Find where the given text appears and provide that cell's center as (x, y) coordinate. 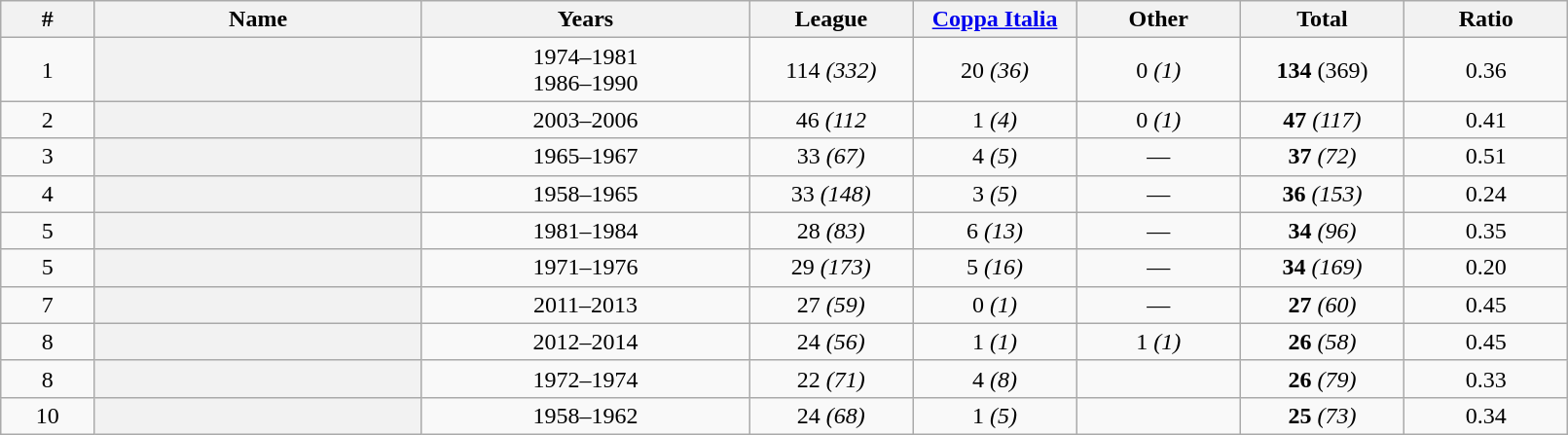
0.33 (1486, 379)
7 (48, 305)
Ratio (1486, 19)
4 (5) (995, 157)
Coppa Italia (995, 19)
League (831, 19)
10 (48, 416)
28 (83) (831, 231)
1 (4) (995, 120)
3 (48, 157)
1958–1965 (585, 194)
0.41 (1486, 120)
3 (5) (995, 194)
34 (96) (1322, 231)
4 (48, 194)
1971–1976 (585, 268)
1974–19811986–1990 (585, 70)
6 (13) (995, 231)
1958–1962 (585, 416)
33 (67) (831, 157)
2011–2013 (585, 305)
34 (169) (1322, 268)
46 (112 (831, 120)
26 (79) (1322, 379)
27 (59) (831, 305)
20 (36) (995, 70)
4 (8) (995, 379)
37 (72) (1322, 157)
Years (585, 19)
1965–1967 (585, 157)
29 (173) (831, 268)
2 (48, 120)
36 (153) (1322, 194)
47 (117) (1322, 120)
33 (148) (831, 194)
5 (16) (995, 268)
22 (71) (831, 379)
114 (332) (831, 70)
26 (58) (1322, 342)
134 (369) (1322, 70)
1 (48, 70)
0.24 (1486, 194)
Name (258, 19)
27 (60) (1322, 305)
1 (5) (995, 416)
0.36 (1486, 70)
0.51 (1486, 157)
0.35 (1486, 231)
25 (73) (1322, 416)
0.34 (1486, 416)
0.20 (1486, 268)
Other (1158, 19)
# (48, 19)
2003–2006 (585, 120)
2012–2014 (585, 342)
24 (68) (831, 416)
1972–1974 (585, 379)
Total (1322, 19)
24 (56) (831, 342)
1981–1984 (585, 231)
